Return [x, y] of the center of cell containing provided text 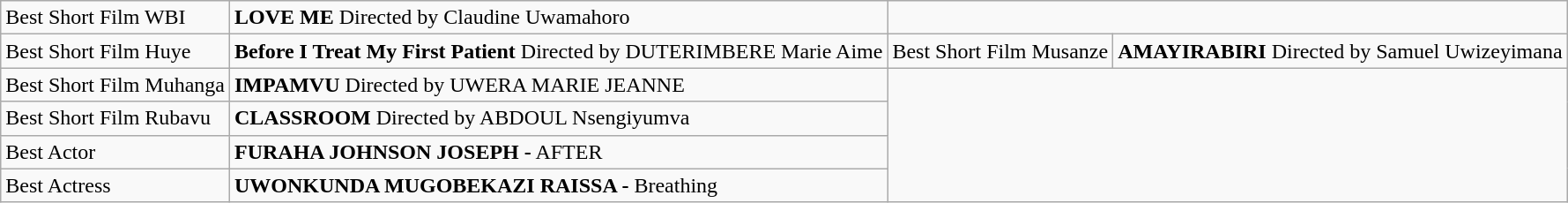
Before I Treat My First Patient Directed by DUTERIMBERE Marie Aime [558, 51]
FURAHA JOHNSON JOSEPH - AFTER [558, 152]
Best Short Film Huye [115, 51]
IMPAMVU Directed by UWERA MARIE JEANNE [558, 85]
Best Actor [115, 152]
Best Short Film Muhanga [115, 85]
Best Short Film Rubavu [115, 118]
LOVE ME Directed by Claudine Uwamahoro [558, 18]
CLASSROOM Directed by ABDOUL Nsengiyumva [558, 118]
UWONKUNDA MUGOBEKAZI RAISSA - Breathing [558, 185]
AMAYIRABIRI Directed by Samuel Uwizeyimana [1340, 51]
Best Short Film Musanze [1000, 51]
Best Actress [115, 185]
Best Short Film WBI [115, 18]
